Provide the [x, y] coordinate of the cell's center where the given text is located.  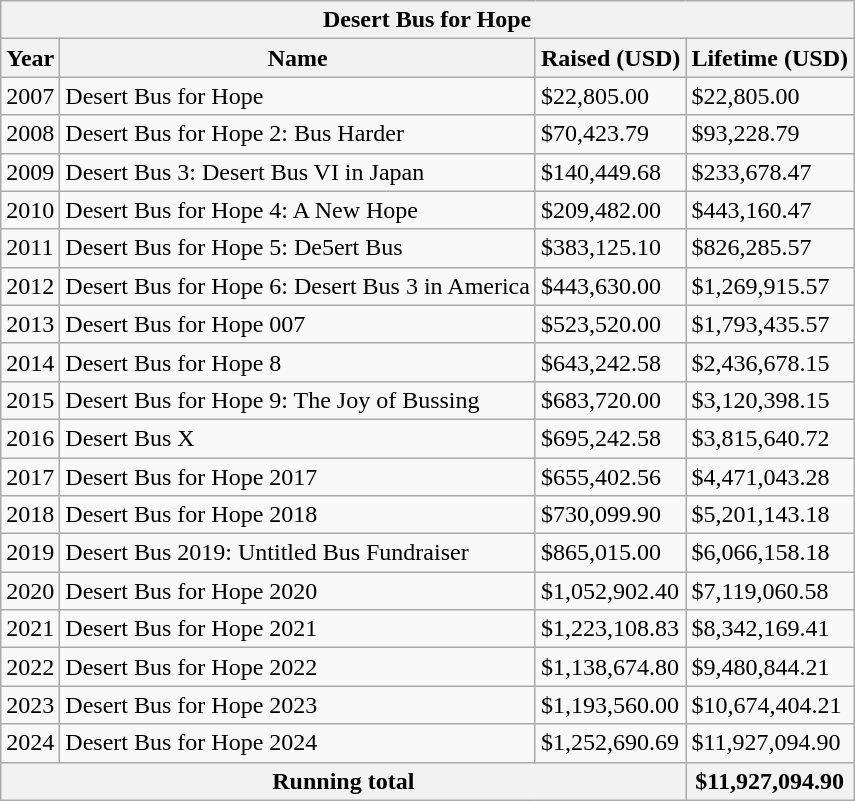
Desert Bus for Hope 2: Bus Harder [298, 134]
Desert Bus 2019: Untitled Bus Fundraiser [298, 553]
2018 [30, 515]
$683,720.00 [610, 400]
2007 [30, 96]
Name [298, 58]
Desert Bus for Hope 2022 [298, 667]
2017 [30, 477]
2016 [30, 438]
Desert Bus for Hope 8 [298, 362]
2012 [30, 286]
2008 [30, 134]
$443,160.47 [770, 210]
2011 [30, 248]
Desert Bus for Hope 2020 [298, 591]
2009 [30, 172]
$730,099.90 [610, 515]
$233,678.47 [770, 172]
Year [30, 58]
$643,242.58 [610, 362]
$655,402.56 [610, 477]
2015 [30, 400]
Desert Bus 3: Desert Bus VI in Japan [298, 172]
2019 [30, 553]
$826,285.57 [770, 248]
$4,471,043.28 [770, 477]
$695,242.58 [610, 438]
$209,482.00 [610, 210]
2010 [30, 210]
Desert Bus for Hope 2024 [298, 743]
$1,052,902.40 [610, 591]
Desert Bus X [298, 438]
$383,125.10 [610, 248]
$10,674,404.21 [770, 705]
2024 [30, 743]
Desert Bus for Hope 4: A New Hope [298, 210]
$1,793,435.57 [770, 324]
2013 [30, 324]
$1,138,674.80 [610, 667]
$1,269,915.57 [770, 286]
$443,630.00 [610, 286]
Desert Bus for Hope 007 [298, 324]
2022 [30, 667]
$9,480,844.21 [770, 667]
2021 [30, 629]
$1,223,108.83 [610, 629]
Desert Bus for Hope 2017 [298, 477]
$865,015.00 [610, 553]
2023 [30, 705]
Desert Bus for Hope 6: Desert Bus 3 in America [298, 286]
2020 [30, 591]
2014 [30, 362]
$3,120,398.15 [770, 400]
$1,252,690.69 [610, 743]
$5,201,143.18 [770, 515]
$70,423.79 [610, 134]
$523,520.00 [610, 324]
Desert Bus for Hope 9: The Joy of Bussing [298, 400]
Raised (USD) [610, 58]
$3,815,640.72 [770, 438]
$8,342,169.41 [770, 629]
$7,119,060.58 [770, 591]
$140,449.68 [610, 172]
$6,066,158.18 [770, 553]
$1,193,560.00 [610, 705]
Desert Bus for Hope 2018 [298, 515]
Desert Bus for Hope 2023 [298, 705]
Desert Bus for Hope 5: De5ert Bus [298, 248]
Desert Bus for Hope 2021 [298, 629]
Running total [344, 781]
Lifetime (USD) [770, 58]
$2,436,678.15 [770, 362]
$93,228.79 [770, 134]
